Identify which cell holds the provided text, then report its (X, Y) central coordinate. 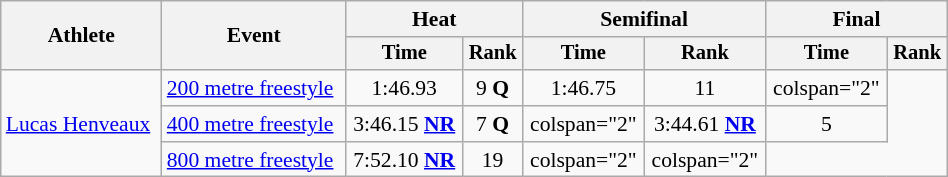
Heat (434, 19)
1:46.75 (584, 88)
3:44.61 NR (705, 124)
7 Q (493, 124)
400 metre freestyle (254, 124)
Lucas Henveaux (82, 124)
Semifinal (644, 19)
Athlete (82, 36)
3:46.15 NR (404, 124)
9 Q (493, 88)
200 metre freestyle (254, 88)
1:46.93 (404, 88)
Event (254, 36)
5 (827, 124)
Final (857, 19)
11 (705, 88)
